For the text-containing cell, return its midpoint in [X, Y] coordinate format. 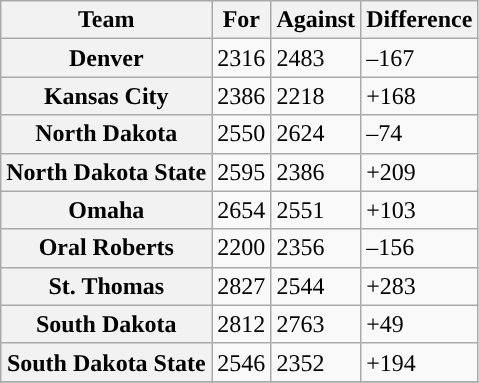
+49 [420, 324]
2544 [316, 286]
South Dakota State [106, 362]
2546 [242, 362]
2356 [316, 248]
2550 [242, 134]
2483 [316, 58]
Oral Roberts [106, 248]
2654 [242, 210]
2624 [316, 134]
Kansas City [106, 96]
+103 [420, 210]
Omaha [106, 210]
2763 [316, 324]
2218 [316, 96]
2200 [242, 248]
+194 [420, 362]
South Dakota [106, 324]
Against [316, 20]
2551 [316, 210]
–167 [420, 58]
–74 [420, 134]
2812 [242, 324]
Difference [420, 20]
For [242, 20]
Team [106, 20]
Denver [106, 58]
2316 [242, 58]
2827 [242, 286]
+168 [420, 96]
North Dakota State [106, 172]
St. Thomas [106, 286]
2595 [242, 172]
+283 [420, 286]
2352 [316, 362]
–156 [420, 248]
North Dakota [106, 134]
+209 [420, 172]
